Detect which cell encompasses the target text, then output its (x, y) center coordinate. 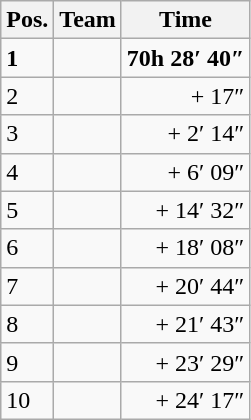
Time (185, 20)
6 (28, 248)
+ 23′ 29″ (185, 362)
8 (28, 324)
+ 18′ 08″ (185, 248)
2 (28, 96)
Team (88, 20)
5 (28, 210)
7 (28, 286)
+ 14′ 32″ (185, 210)
+ 2′ 14″ (185, 134)
+ 20′ 44″ (185, 286)
1 (28, 58)
9 (28, 362)
4 (28, 172)
+ 17″ (185, 96)
3 (28, 134)
+ 24′ 17″ (185, 400)
+ 21′ 43″ (185, 324)
70h 28′ 40″ (185, 58)
10 (28, 400)
+ 6′ 09″ (185, 172)
Pos. (28, 20)
